Pinpoint the cell where the given text exists, returning its [X, Y] midpoint coordinate. 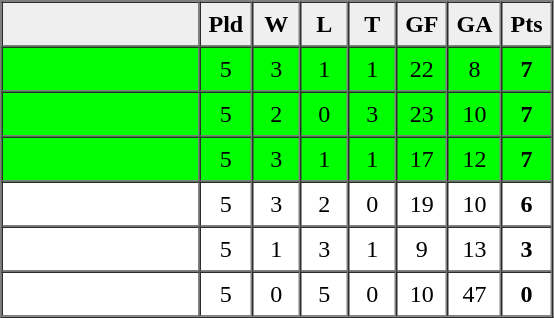
17 [422, 158]
GF [422, 24]
L [324, 24]
12 [475, 158]
W [276, 24]
22 [422, 68]
6 [527, 204]
23 [422, 114]
Pld [226, 24]
8 [475, 68]
19 [422, 204]
Pts [527, 24]
T [372, 24]
GA [475, 24]
47 [475, 294]
13 [475, 248]
9 [422, 248]
